Provide the (X, Y) coordinate of the cell's center where the given text is located.  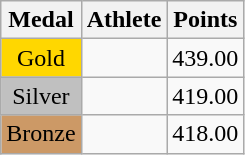
Points (206, 20)
Athlete (124, 20)
Gold (41, 58)
Medal (41, 20)
439.00 (206, 58)
Silver (41, 96)
418.00 (206, 134)
Bronze (41, 134)
419.00 (206, 96)
